Extract the (X, Y) coordinate from the center of the cell holding the provided text.  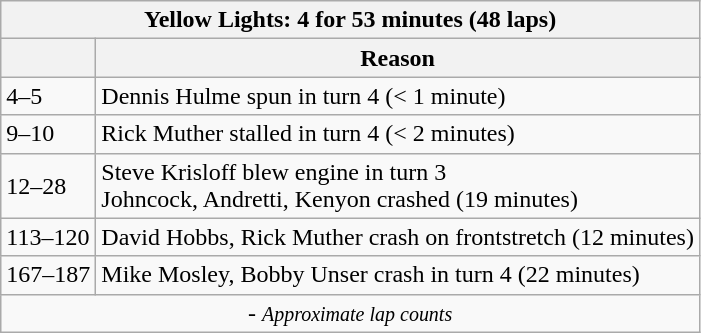
David Hobbs, Rick Muther crash on frontstretch (12 minutes) (398, 237)
Mike Mosley, Bobby Unser crash in turn 4 (22 minutes) (398, 275)
Yellow Lights: 4 for 53 minutes (48 laps) (350, 20)
12–28 (48, 186)
- Approximate lap counts (350, 313)
Dennis Hulme spun in turn 4 (< 1 minute) (398, 96)
167–187 (48, 275)
4–5 (48, 96)
Steve Krisloff blew engine in turn 3Johncock, Andretti, Kenyon crashed (19 minutes) (398, 186)
113–120 (48, 237)
Rick Muther stalled in turn 4 (< 2 minutes) (398, 134)
9–10 (48, 134)
Reason (398, 58)
